Scan for the cell matching the given text and deliver its (X, Y) coordinate at center. 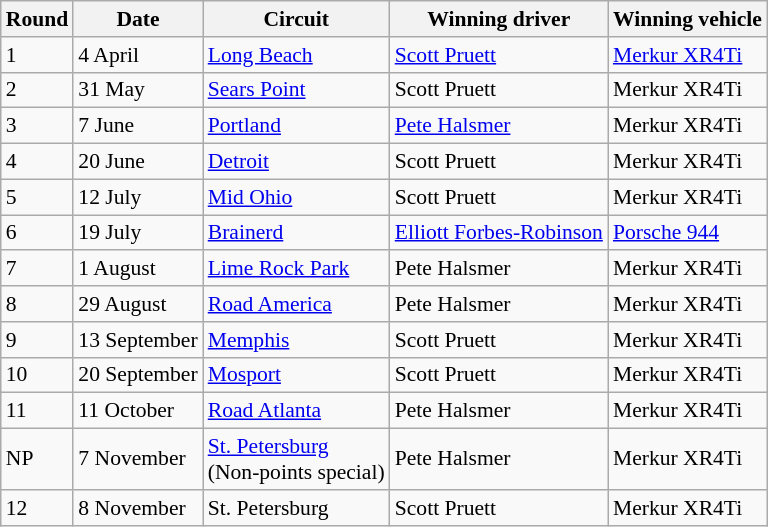
6 (38, 233)
2 (38, 90)
Brainerd (296, 233)
12 July (138, 197)
11 October (138, 411)
3 (38, 126)
4 (38, 162)
Mosport (296, 375)
Winning driver (499, 19)
12 (38, 508)
7 (38, 269)
10 (38, 375)
Date (138, 19)
31 May (138, 90)
7 June (138, 126)
20 June (138, 162)
Circuit (296, 19)
Round (38, 19)
4 April (138, 55)
19 July (138, 233)
9 (38, 340)
Road Atlanta (296, 411)
8 (38, 304)
Long Beach (296, 55)
5 (38, 197)
29 August (138, 304)
Memphis (296, 340)
Road America (296, 304)
NP (38, 460)
St. Petersburg (296, 508)
Elliott Forbes-Robinson (499, 233)
Winning vehicle (688, 19)
7 November (138, 460)
Porsche 944 (688, 233)
St. Petersburg(Non-points special) (296, 460)
8 November (138, 508)
1 (38, 55)
Lime Rock Park (296, 269)
13 September (138, 340)
Sears Point (296, 90)
Detroit (296, 162)
20 September (138, 375)
Portland (296, 126)
11 (38, 411)
Mid Ohio (296, 197)
1 August (138, 269)
